Output the [x, y] coordinate of the center of the cell containing the given text.  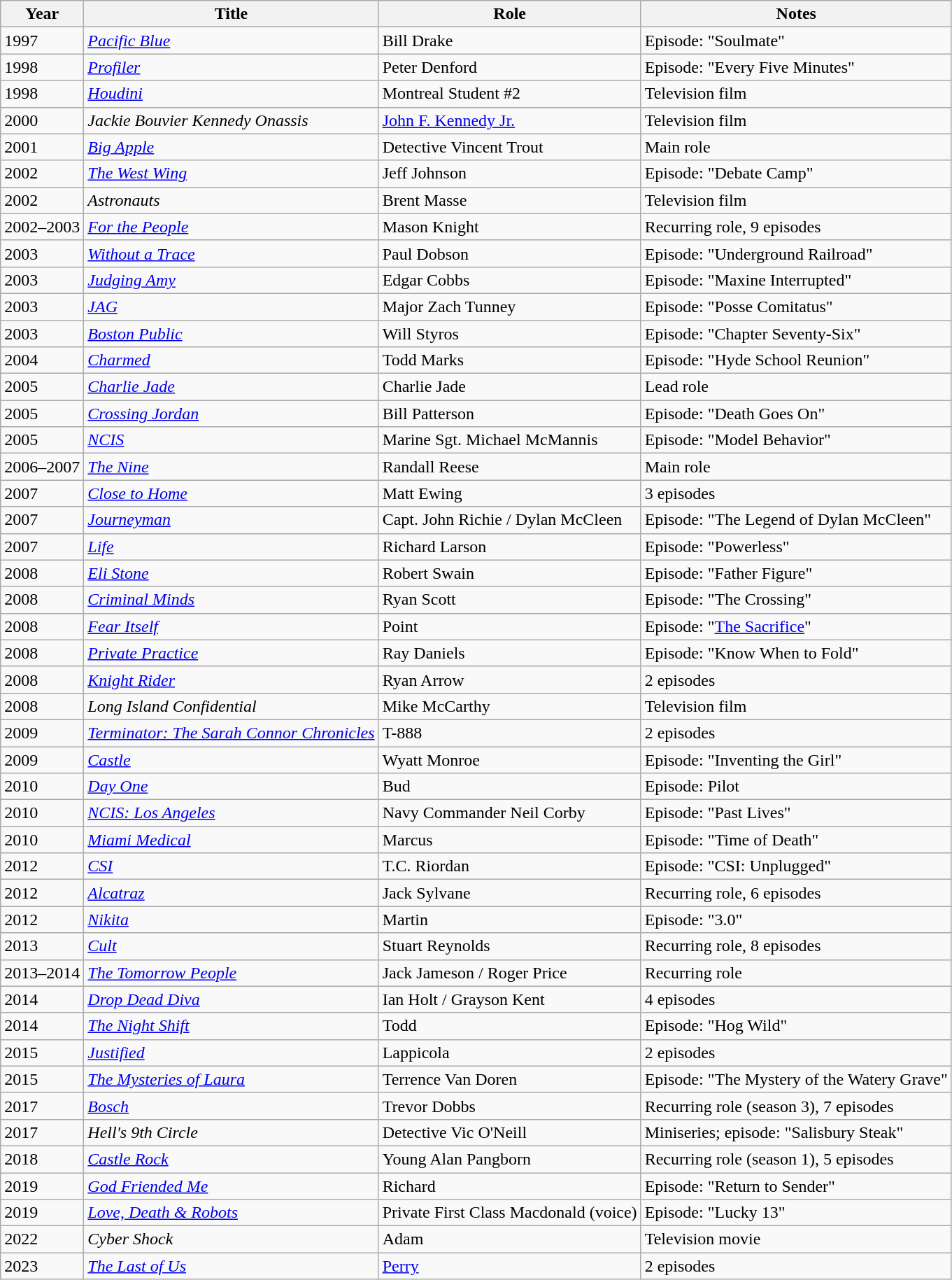
Pacific Blue [231, 41]
Astronauts [231, 200]
The Nine [231, 467]
2018 [42, 1159]
Terminator: The Sarah Connor Chronicles [231, 733]
2002–2003 [42, 227]
Episode: "Posse Comitatus" [796, 307]
Perry [509, 1266]
Charmed [231, 360]
Marine Sgt. Michael McMannis [509, 440]
Bill Patterson [509, 414]
Episode: "3.0" [796, 920]
Fear Itself [231, 626]
Point [509, 626]
Criminal Minds [231, 600]
CSI [231, 866]
Montreal Student #2 [509, 94]
Jack Sylvane [509, 893]
Todd [509, 1026]
Lead role [796, 387]
Jeff Johnson [509, 174]
2006–2007 [42, 467]
Episode: "Model Behavior" [796, 440]
Robert Swain [509, 573]
2023 [42, 1266]
Love, Death & Robots [231, 1213]
Big Apple [231, 147]
Episode: "Lucky 13" [796, 1213]
Episode: "The Mystery of the Watery Grave" [796, 1079]
Alcatraz [231, 893]
4 episodes [796, 999]
Detective Vincent Trout [509, 147]
Justified [231, 1053]
Episode: "The Crossing" [796, 600]
Recurring role, 9 episodes [796, 227]
Jackie Bouvier Kennedy Onassis [231, 120]
Crossing Jordan [231, 414]
For the People [231, 227]
Lappicola [509, 1053]
Recurring role (season 1), 5 episodes [796, 1159]
JAG [231, 307]
The Mysteries of Laura [231, 1079]
Peter Denford [509, 67]
Episode: "Underground Railroad" [796, 253]
Stuart Reynolds [509, 946]
Will Styros [509, 334]
Young Alan Pangborn [509, 1159]
The West Wing [231, 174]
Television movie [796, 1239]
Year [42, 14]
Episode: "Past Lives" [796, 813]
Edgar Cobbs [509, 280]
2013–2014 [42, 973]
2001 [42, 147]
God Friended Me [231, 1186]
Recurring role, 8 episodes [796, 946]
Notes [796, 14]
2004 [42, 360]
Title [231, 14]
Marcus [509, 840]
Long Island Confidential [231, 706]
Brent Masse [509, 200]
Detective Vic O'Neill [509, 1132]
Ray Daniels [509, 653]
Episode: "Death Goes On" [796, 414]
Episode: "Debate Camp" [796, 174]
The Tomorrow People [231, 973]
Episode: "Know When to Fold" [796, 653]
Recurring role (season 3), 7 episodes [796, 1106]
Terrence Van Doren [509, 1079]
Drop Dead Diva [231, 999]
Private Practice [231, 653]
Episode: "Every Five Minutes" [796, 67]
Bosch [231, 1106]
2000 [42, 120]
Episode: "Hyde School Reunion" [796, 360]
Recurring role [796, 973]
The Last of Us [231, 1266]
Private First Class Macdonald (voice) [509, 1213]
Nikita [231, 920]
Major Zach Tunney [509, 307]
T.C. Riordan [509, 866]
NCIS: Los Angeles [231, 813]
Day One [231, 787]
Recurring role, 6 episodes [796, 893]
2013 [42, 946]
Eli Stone [231, 573]
Episode: "Maxine Interrupted" [796, 280]
Episode: "Return to Sender" [796, 1186]
Wyatt Monroe [509, 759]
Miniseries; episode: "Salisbury Steak" [796, 1132]
The Night Shift [231, 1026]
Episode: "Chapter Seventy-Six" [796, 334]
Boston Public [231, 334]
Miami Medical [231, 840]
Matt Ewing [509, 493]
NCIS [231, 440]
Hell's 9th Circle [231, 1132]
Episode: Pilot [796, 787]
Castle Rock [231, 1159]
Episode: "Hog Wild" [796, 1026]
Richard [509, 1186]
Mike McCarthy [509, 706]
Houdini [231, 94]
Richard Larson [509, 547]
Cyber Shock [231, 1239]
Cult [231, 946]
Episode: "The Legend of Dylan McCleen" [796, 520]
3 episodes [796, 493]
Todd Marks [509, 360]
Profiler [231, 67]
Ryan Arrow [509, 680]
Ian Holt / Grayson Kent [509, 999]
John F. Kennedy Jr. [509, 120]
Capt. John Richie / Dylan McCleen [509, 520]
Jack Jameson / Roger Price [509, 973]
Paul Dobson [509, 253]
Episode: "CSI: Unplugged" [796, 866]
Adam [509, 1239]
Randall Reese [509, 467]
Episode: "Powerless" [796, 547]
Journeyman [231, 520]
Episode: "Father Figure" [796, 573]
Episode: "Soulmate" [796, 41]
Close to Home [231, 493]
Episode: "Time of Death" [796, 840]
Ryan Scott [509, 600]
1997 [42, 41]
2022 [42, 1239]
Life [231, 547]
Bill Drake [509, 41]
Mason Knight [509, 227]
Bud [509, 787]
Martin [509, 920]
Episode: "Inventing the Girl" [796, 759]
Judging Amy [231, 280]
Navy Commander Neil Corby [509, 813]
Role [509, 14]
Castle [231, 759]
T-888 [509, 733]
Knight Rider [231, 680]
Episode: "The Sacrifice" [796, 626]
Trevor Dobbs [509, 1106]
Without a Trace [231, 253]
